Search for the cell housing the specified text and yield its (X, Y) center coordinate. 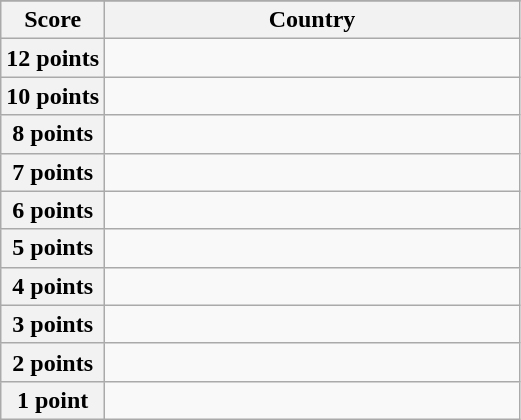
10 points (53, 96)
3 points (53, 324)
Country (312, 20)
6 points (53, 210)
5 points (53, 248)
12 points (53, 58)
1 point (53, 400)
Score (53, 20)
8 points (53, 134)
7 points (53, 172)
2 points (53, 362)
4 points (53, 286)
